Pinpoint the cell where the given text exists, returning its [x, y] midpoint coordinate. 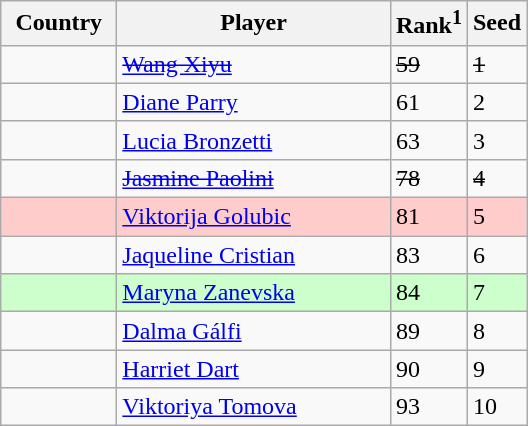
Player [254, 24]
5 [496, 217]
Wang Xiyu [254, 64]
Jasmine Paolini [254, 178]
84 [428, 293]
89 [428, 331]
Harriet Dart [254, 369]
Viktorija Golubic [254, 217]
78 [428, 178]
61 [428, 102]
Maryna Zanevska [254, 293]
Jaqueline Cristian [254, 255]
Seed [496, 24]
10 [496, 407]
Diane Parry [254, 102]
9 [496, 369]
2 [496, 102]
Lucia Bronzetti [254, 140]
7 [496, 293]
93 [428, 407]
Rank1 [428, 24]
1 [496, 64]
63 [428, 140]
3 [496, 140]
83 [428, 255]
90 [428, 369]
81 [428, 217]
59 [428, 64]
4 [496, 178]
Country [59, 24]
Dalma Gálfi [254, 331]
Viktoriya Tomova [254, 407]
8 [496, 331]
6 [496, 255]
